Provide the (x, y) coordinate of the cell's center where the given text is located.  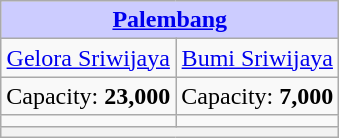
Gelora Sriwijaya (88, 58)
Capacity: 23,000 (88, 96)
Bumi Sriwijaya (258, 58)
Palembang (170, 20)
Capacity: 7,000 (258, 96)
